Return the [X, Y] coordinate for the center point of the cell that contains the specified text.  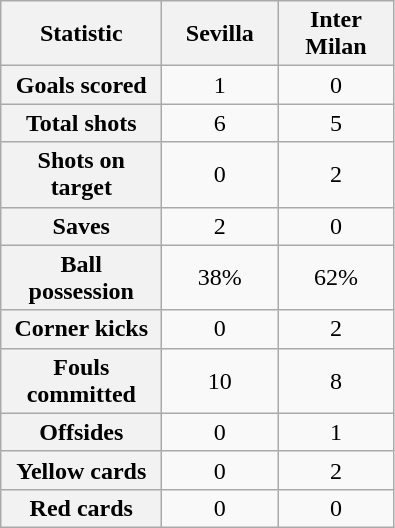
Total shots [82, 123]
Yellow cards [82, 470]
Red cards [82, 508]
Saves [82, 226]
62% [336, 278]
38% [220, 278]
Ball possession [82, 278]
Inter Milan [336, 34]
Sevilla [220, 34]
Shots on target [82, 174]
10 [220, 380]
5 [336, 123]
6 [220, 123]
Goals scored [82, 85]
Corner kicks [82, 329]
Fouls committed [82, 380]
Statistic [82, 34]
Offsides [82, 432]
8 [336, 380]
